Find where the given text appears and provide that cell's center as (x, y) coordinate. 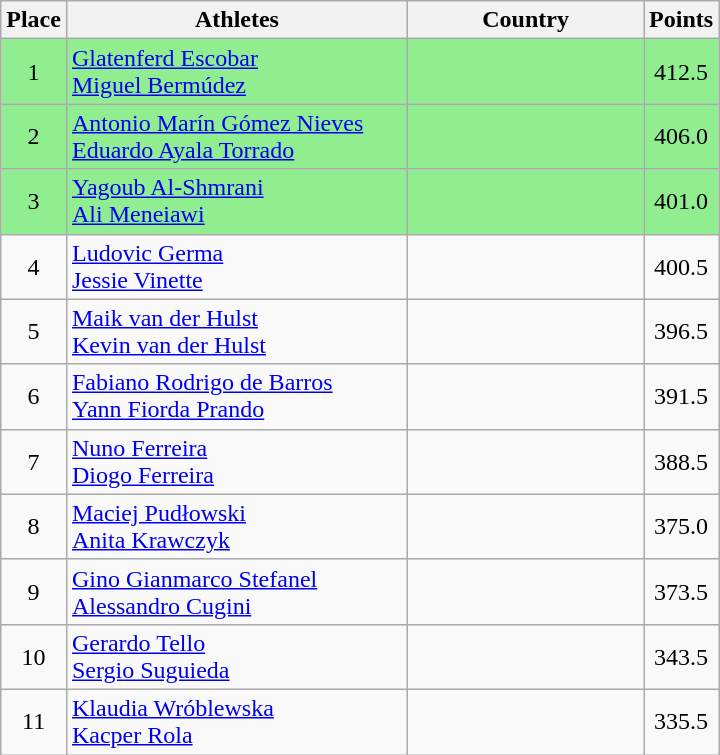
9 (34, 592)
8 (34, 526)
406.0 (682, 136)
5 (34, 332)
6 (34, 396)
391.5 (682, 396)
11 (34, 722)
401.0 (682, 202)
375.0 (682, 526)
400.5 (682, 266)
335.5 (682, 722)
Glatenferd EscobarMiguel Bermúdez (236, 72)
388.5 (682, 462)
1 (34, 72)
373.5 (682, 592)
396.5 (682, 332)
7 (34, 462)
Gerardo TelloSergio Suguieda (236, 656)
412.5 (682, 72)
Maciej PudłowskiAnita Krawczyk (236, 526)
Klaudia WróblewskaKacper Rola (236, 722)
Antonio Marín Gómez NievesEduardo Ayala Torrado (236, 136)
Yagoub Al-ShmraniAli Meneiawi (236, 202)
3 (34, 202)
Place (34, 20)
4 (34, 266)
343.5 (682, 656)
Gino Gianmarco StefanelAlessandro Cugini (236, 592)
Nuno FerreiraDiogo Ferreira (236, 462)
Points (682, 20)
Maik van der HulstKevin van der Hulst (236, 332)
Country (526, 20)
2 (34, 136)
Fabiano Rodrigo de BarrosYann Fiorda Prando (236, 396)
10 (34, 656)
Ludovic GermaJessie Vinette (236, 266)
Athletes (236, 20)
